Find where the given text appears and provide that cell's center as (x, y) coordinate. 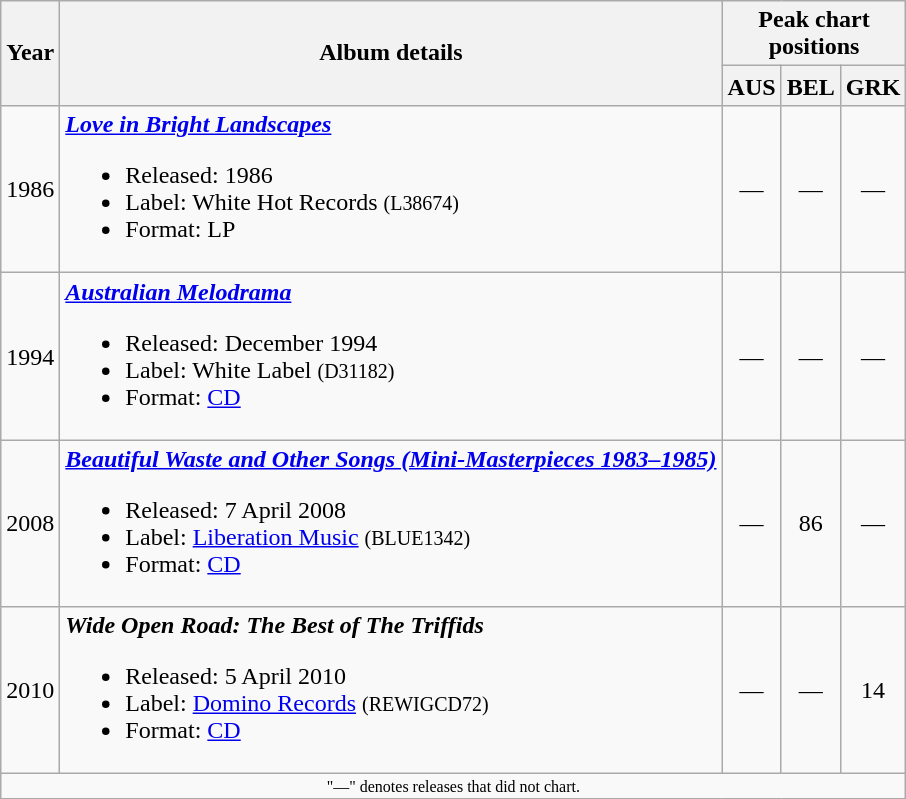
GRK (873, 86)
86 (810, 524)
"—" denotes releases that did not chart. (454, 786)
Australian MelodramaReleased: December 1994Label: White Label (D31182)Format: CD (391, 356)
AUS (752, 86)
Wide Open Road: The Best of The TriffidsReleased: 5 April 2010Label: Domino Records (REWIGCD72)Format: CD (391, 690)
14 (873, 690)
Peak chart positions (814, 34)
Beautiful Waste and Other Songs (Mini-Masterpieces 1983–1985)Released: 7 April 2008Label: Liberation Music (BLUE1342)Format: CD (391, 524)
BEL (810, 86)
Album details (391, 54)
Year (30, 54)
2010 (30, 690)
1986 (30, 190)
2008 (30, 524)
Love in Bright LandscapesReleased: 1986Label: White Hot Records (L38674)Format: LP (391, 190)
1994 (30, 356)
